Determine the (X, Y) coordinate at the center of the cell enclosing the given text.  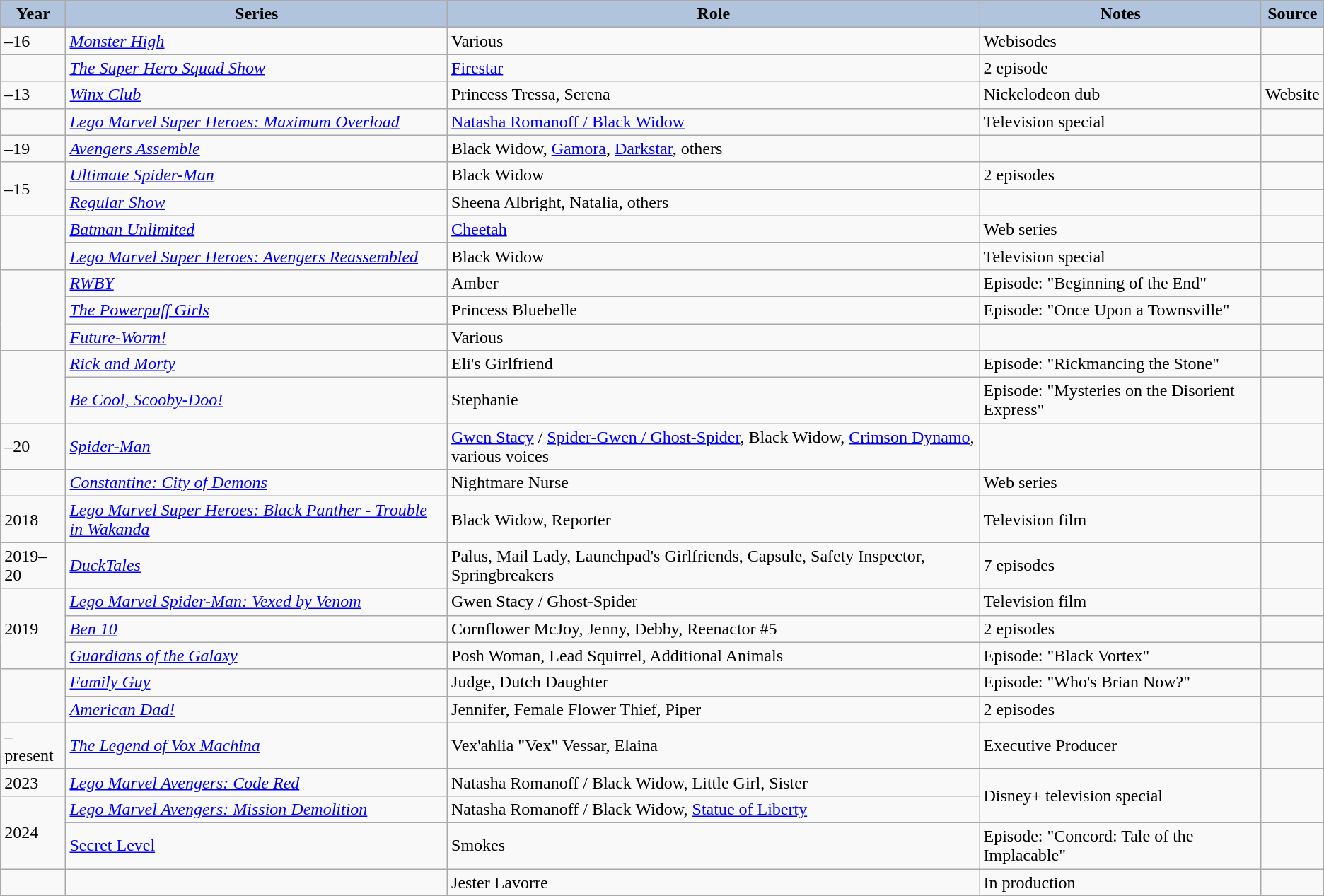
–15 (33, 189)
Princess Tressa, Serena (714, 95)
Black Widow, Reporter (714, 519)
Spider-Man (257, 447)
In production (1120, 882)
Disney+ television special (1120, 796)
–16 (33, 41)
Website (1292, 95)
Lego Marvel Super Heroes: Black Panther - Trouble in Wakanda (257, 519)
Episode: "Who's Brian Now?" (1120, 682)
Eli's Girlfriend (714, 364)
DuckTales (257, 566)
Secret Level (257, 846)
Cheetah (714, 229)
Family Guy (257, 682)
Notes (1120, 14)
Series (257, 14)
Ben 10 (257, 629)
Stephanie (714, 400)
Executive Producer (1120, 745)
Smokes (714, 846)
Natasha Romanoff / Black Widow, Little Girl, Sister (714, 782)
Lego Marvel Super Heroes: Avengers Reassembled (257, 256)
Episode: "Beginning of the End" (1120, 283)
Gwen Stacy / Spider-Gwen / Ghost-Spider, Black Widow, Crimson Dynamo, various voices (714, 447)
Princess Bluebelle (714, 310)
Winx Club (257, 95)
Vex'ahlia "Vex" Vessar, Elaina (714, 745)
–13 (33, 95)
Lego Marvel Super Heroes: Maximum Overload (257, 122)
Natasha Romanoff / Black Widow (714, 122)
RWBY (257, 283)
2024 (33, 832)
Webisodes (1120, 41)
Rick and Morty (257, 364)
Firestar (714, 68)
Jester Lavorre (714, 882)
Monster High (257, 41)
Lego Marvel Avengers: Mission Demolition (257, 809)
Nickelodeon dub (1120, 95)
Judge, Dutch Daughter (714, 682)
Regular Show (257, 202)
Constantine: City of Demons (257, 483)
2019 (33, 629)
Lego Marvel Spider-Man: Vexed by Venom (257, 602)
2023 (33, 782)
Episode: "Concord: Tale of the Implacable" (1120, 846)
Posh Woman, Lead Squirrel, Additional Animals (714, 656)
–19 (33, 149)
–20 (33, 447)
Role (714, 14)
Nightmare Nurse (714, 483)
Natasha Romanoff / Black Widow, Statue of Liberty (714, 809)
Episode: "Black Vortex" (1120, 656)
Lego Marvel Avengers: Code Red (257, 782)
–present (33, 745)
Palus, Mail Lady, Launchpad's Girlfriends, Capsule, Safety Inspector, Springbreakers (714, 566)
Cornflower McJoy, Jenny, Debby, Reenactor #5 (714, 629)
Year (33, 14)
2 episode (1120, 68)
Future-Worm! (257, 337)
Sheena Albright, Natalia, others (714, 202)
2019–20 (33, 566)
Be Cool, Scooby-Doo! (257, 400)
Batman Unlimited (257, 229)
Ultimate Spider-Man (257, 175)
Avengers Assemble (257, 149)
Episode: "Once Upon a Townsville" (1120, 310)
The Super Hero Squad Show (257, 68)
The Powerpuff Girls (257, 310)
Gwen Stacy / Ghost-Spider (714, 602)
Jennifer, Female Flower Thief, Piper (714, 709)
Amber (714, 283)
2018 (33, 519)
Episode: "Mysteries on the Disorient Express" (1120, 400)
Black Widow, Gamora, Darkstar, others (714, 149)
American Dad! (257, 709)
The Legend of Vox Machina (257, 745)
Episode: "Rickmancing the Stone" (1120, 364)
Source (1292, 14)
7 episodes (1120, 566)
Guardians of the Galaxy (257, 656)
